Provide the [X, Y] coordinate of the cell's center where the given text is located.  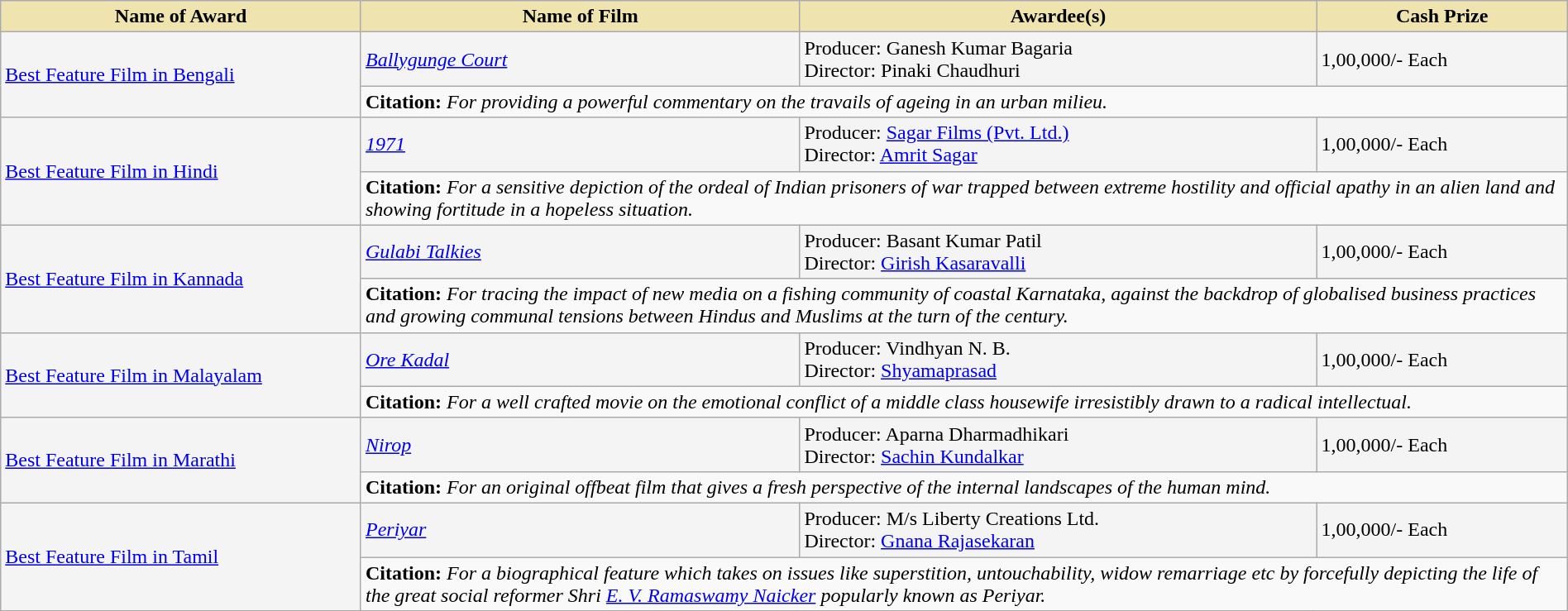
Best Feature Film in Hindi [181, 171]
Periyar [580, 529]
Name of Film [580, 17]
Producer: Aparna DharmadhikariDirector: Sachin Kundalkar [1059, 445]
Citation: For an original offbeat film that gives a fresh perspective of the internal landscapes of the human mind. [964, 487]
1971 [580, 144]
Producer: Ganesh Kumar BagariaDirector: Pinaki Chaudhuri [1059, 60]
Producer: Vindhyan N. B.Director: Shyamaprasad [1059, 359]
Producer: Basant Kumar PatilDirector: Girish Kasaravalli [1059, 251]
Best Feature Film in Marathi [181, 460]
Citation: For providing a powerful commentary on the travails of ageing in an urban milieu. [964, 102]
Ore Kadal [580, 359]
Best Feature Film in Tamil [181, 556]
Nirop [580, 445]
Best Feature Film in Bengali [181, 74]
Cash Prize [1442, 17]
Name of Award [181, 17]
Best Feature Film in Malayalam [181, 375]
Producer: M/s Liberty Creations Ltd.Director: Gnana Rajasekaran [1059, 529]
Ballygunge Court [580, 60]
Best Feature Film in Kannada [181, 279]
Citation: For a well crafted movie on the emotional conflict of a middle class housewife irresistibly drawn to a radical intellectual. [964, 402]
Awardee(s) [1059, 17]
Gulabi Talkies [580, 251]
Producer: Sagar Films (Pvt. Ltd.)Director: Amrit Sagar [1059, 144]
